Identify which cell holds the provided text, then report its [X, Y] central coordinate. 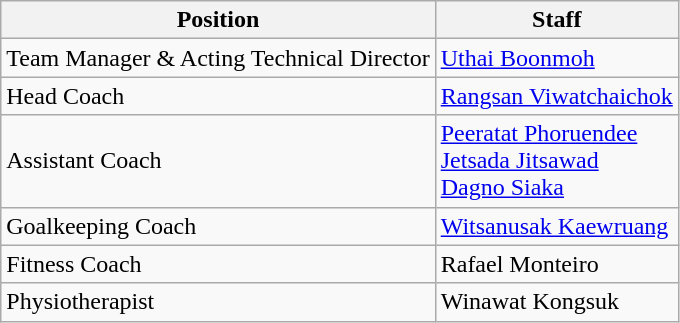
Assistant Coach [218, 161]
Team Manager & Acting Technical Director [218, 58]
Rangsan Viwatchaichok [556, 96]
Witsanusak Kaewruang [556, 226]
Head Coach [218, 96]
Uthai Boonmoh [556, 58]
Winawat Kongsuk [556, 302]
Fitness Coach [218, 264]
Goalkeeping Coach [218, 226]
Position [218, 20]
Staff [556, 20]
Peeratat Phoruendee Jetsada Jitsawad Dagno Siaka [556, 161]
Rafael Monteiro [556, 264]
Physiotherapist [218, 302]
